Provide the (x, y) coordinate of the cell's center where the given text is located.  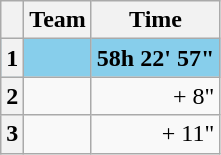
58h 22' 57" (155, 58)
2 (12, 96)
3 (12, 134)
Team (58, 20)
1 (12, 58)
+ 11" (155, 134)
+ 8" (155, 96)
Time (155, 20)
